Determine the (x, y) coordinate at the center of the cell enclosing the given text.  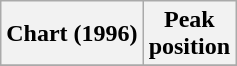
Chart (1996) (72, 34)
Peakposition (189, 34)
